Determine the (x, y) coordinate at the center of the cell enclosing the given text.  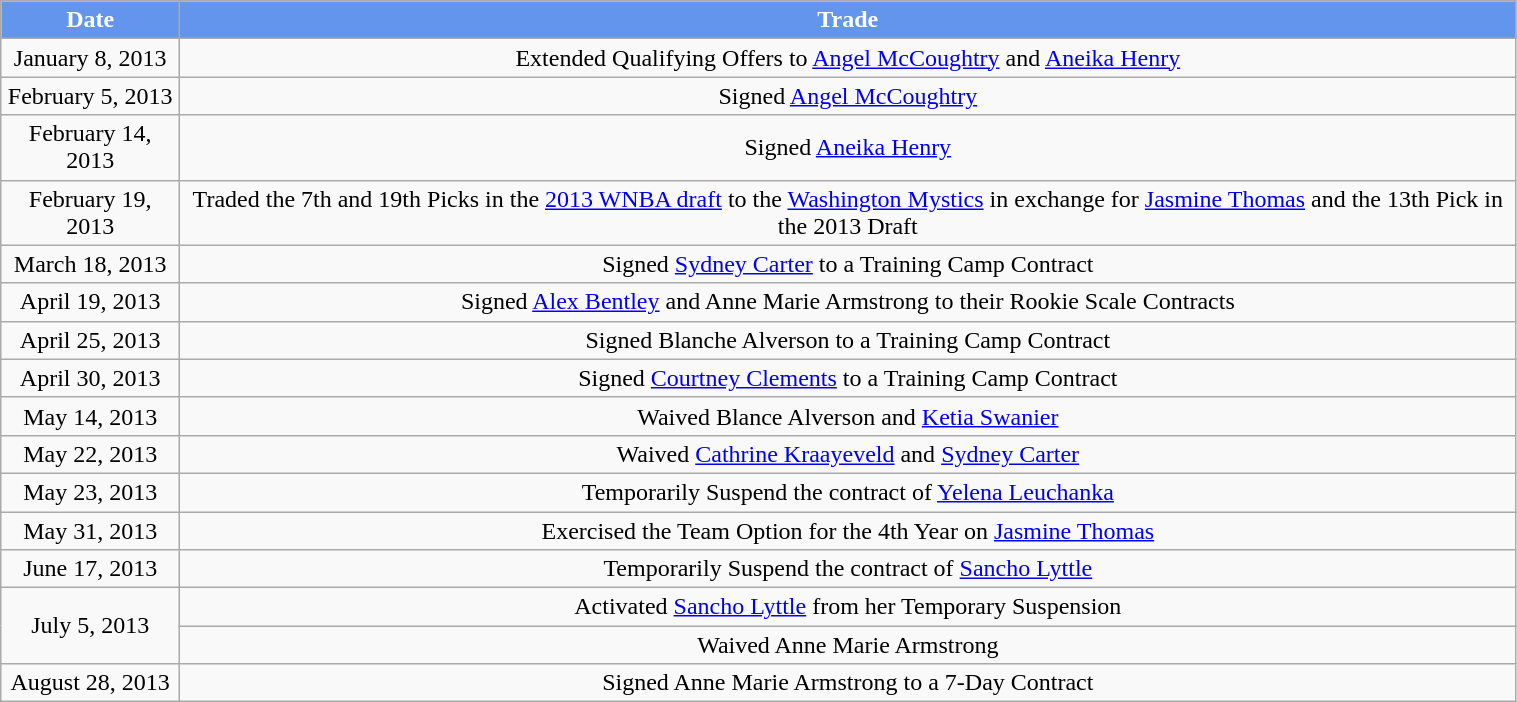
Signed Sydney Carter to a Training Camp Contract (848, 264)
Waived Blance Alverson and Ketia Swanier (848, 416)
Extended Qualifying Offers to Angel McCoughtry and Aneika Henry (848, 58)
February 19, 2013 (90, 212)
Signed Blanche Alverson to a Training Camp Contract (848, 340)
May 23, 2013 (90, 492)
Trade (848, 20)
July 5, 2013 (90, 626)
Signed Courtney Clements to a Training Camp Contract (848, 378)
Traded the 7th and 19th Picks in the 2013 WNBA draft to the Washington Mystics in exchange for Jasmine Thomas and the 13th Pick in the 2013 Draft (848, 212)
April 25, 2013 (90, 340)
June 17, 2013 (90, 569)
Temporarily Suspend the contract of Yelena Leuchanka (848, 492)
Waived Anne Marie Armstrong (848, 645)
February 5, 2013 (90, 96)
Activated Sancho Lyttle from her Temporary Suspension (848, 607)
April 19, 2013 (90, 302)
August 28, 2013 (90, 683)
April 30, 2013 (90, 378)
March 18, 2013 (90, 264)
May 31, 2013 (90, 531)
Temporarily Suspend the contract of Sancho Lyttle (848, 569)
Waived Cathrine Kraayeveld and Sydney Carter (848, 454)
Signed Aneika Henry (848, 148)
May 22, 2013 (90, 454)
Signed Alex Bentley and Anne Marie Armstrong to their Rookie Scale Contracts (848, 302)
January 8, 2013 (90, 58)
Signed Angel McCoughtry (848, 96)
Exercised the Team Option for the 4th Year on Jasmine Thomas (848, 531)
May 14, 2013 (90, 416)
Signed Anne Marie Armstrong to a 7-Day Contract (848, 683)
February 14, 2013 (90, 148)
Date (90, 20)
